Return (X, Y) of the center of cell containing provided text 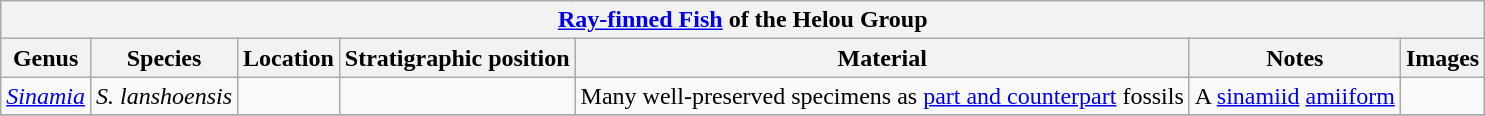
Notes (1294, 58)
S. lanshoensis (164, 96)
Stratigraphic position (457, 58)
Ray-finned Fish of the Helou Group (743, 20)
Sinamia (46, 96)
Species (164, 58)
A sinamiid amiiform (1294, 96)
Images (1442, 58)
Many well-preserved specimens as part and counterpart fossils (882, 96)
Material (882, 58)
Genus (46, 58)
Location (289, 58)
